Return the [X, Y] coordinate for the center point of the cell that contains the specified text.  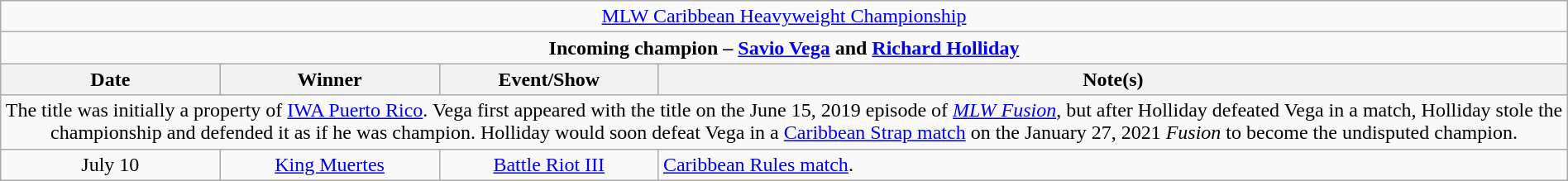
Date [111, 79]
Note(s) [1113, 79]
MLW Caribbean Heavyweight Championship [784, 17]
King Muertes [329, 164]
Winner [329, 79]
Battle Riot III [549, 164]
Event/Show [549, 79]
Caribbean Rules match. [1113, 164]
Incoming champion – Savio Vega and Richard Holliday [784, 48]
July 10 [111, 164]
